Extract the [X, Y] coordinate from the center of the cell holding the provided text.  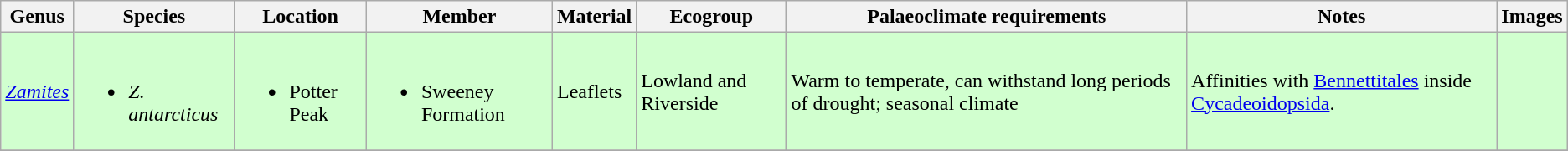
Lowland and Riverside [712, 91]
Warm to temperate, can withstand long periods of drought; seasonal climate [987, 91]
Palaeoclimate requirements [987, 17]
Genus [37, 17]
Member [459, 17]
Material [594, 17]
Zamites [37, 91]
Potter Peak [300, 91]
Leaflets [594, 91]
Species [154, 17]
Ecogroup [712, 17]
Z. antarcticus [154, 91]
Sweeney Formation [459, 91]
Location [300, 17]
Notes [1342, 17]
Affinities with Bennettitales inside Cycadeoidopsida. [1342, 91]
Images [1532, 17]
